Find where the given text appears and provide that cell's center as [X, Y] coordinate. 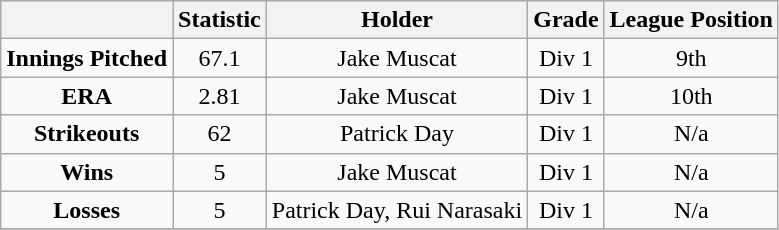
10th [691, 96]
Statistic [220, 20]
9th [691, 58]
Patrick Day, Rui Narasaki [396, 210]
2.81 [220, 96]
67.1 [220, 58]
Strikeouts [87, 134]
League Position [691, 20]
Losses [87, 210]
Innings Pitched [87, 58]
Wins [87, 172]
ERA [87, 96]
Patrick Day [396, 134]
Grade [566, 20]
Holder [396, 20]
62 [220, 134]
